For the text-containing cell, return its midpoint in (x, y) coordinate format. 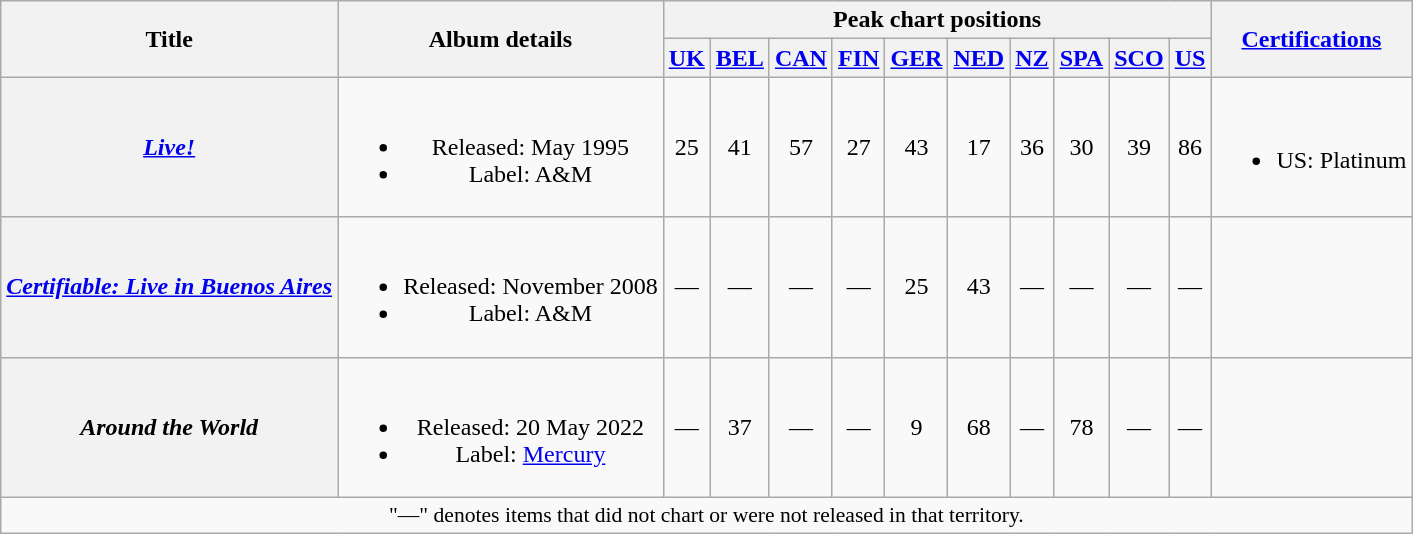
SCO (1139, 58)
39 (1139, 147)
57 (800, 147)
Album details (501, 39)
CAN (800, 58)
Certifiable: Live in Buenos Aires (170, 287)
Peak chart positions (937, 20)
36 (1032, 147)
9 (916, 427)
BEL (740, 58)
"—" denotes items that did not chart or were not released in that territory. (706, 515)
US: Platinum (1312, 147)
Released: May 1995Label: A&M (501, 147)
UK (686, 58)
NZ (1032, 58)
US (1190, 58)
30 (1082, 147)
NED (979, 58)
37 (740, 427)
SPA (1082, 58)
Live! (170, 147)
Around the World (170, 427)
86 (1190, 147)
Released: November 2008Label: A&M (501, 287)
27 (858, 147)
41 (740, 147)
17 (979, 147)
68 (979, 427)
78 (1082, 427)
Title (170, 39)
FIN (858, 58)
Certifications (1312, 39)
GER (916, 58)
Released: 20 May 2022Label: Mercury (501, 427)
